From the cell containing the given text, extract its center point as [X, Y] coordinate. 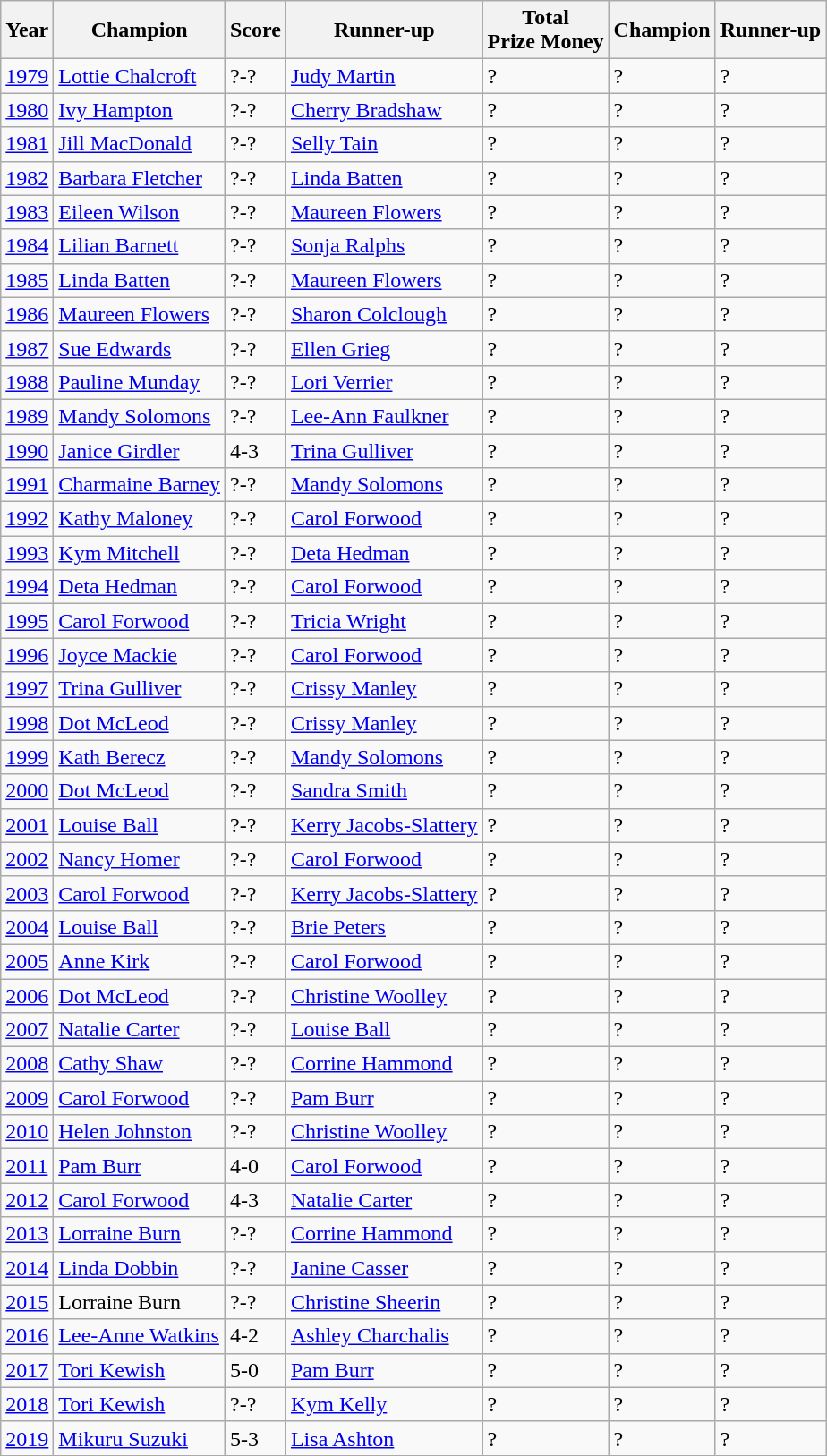
2016 [27, 1336]
Charmaine Barney [140, 485]
1979 [27, 76]
Helen Johnston [140, 1132]
Lilian Barnett [140, 246]
Score [255, 30]
1994 [27, 587]
2019 [27, 1438]
Year [27, 30]
1995 [27, 621]
Jill MacDonald [140, 144]
Janice Girdler [140, 450]
Sue Edwards [140, 348]
2005 [27, 961]
1981 [27, 144]
1997 [27, 689]
Ivy Hampton [140, 110]
Lottie Chalcroft [140, 76]
Barbara Fletcher [140, 178]
1992 [27, 519]
1988 [27, 382]
1989 [27, 416]
1990 [27, 450]
4-0 [255, 1166]
2001 [27, 825]
Sandra Smith [384, 791]
Lisa Ashton [384, 1438]
1991 [27, 485]
Pauline Munday [140, 382]
Tricia Wright [384, 621]
Ellen Grieg [384, 348]
2014 [27, 1268]
2011 [27, 1166]
2009 [27, 1098]
Sonja Ralphs [384, 246]
1986 [27, 314]
Judy Martin [384, 76]
1998 [27, 723]
2012 [27, 1200]
1993 [27, 553]
Kathy Maloney [140, 519]
1984 [27, 246]
1983 [27, 212]
Ashley Charchalis [384, 1336]
2010 [27, 1132]
Mikuru Suzuki [140, 1438]
Brie Peters [384, 927]
Kath Berecz [140, 757]
2006 [27, 996]
1980 [27, 110]
5-0 [255, 1370]
Selly Tain [384, 144]
Kym Kelly [384, 1404]
Kym Mitchell [140, 553]
1987 [27, 348]
Janine Casser [384, 1268]
Sharon Colclough [384, 314]
TotalPrize Money [546, 30]
2003 [27, 893]
Nancy Homer [140, 859]
Anne Kirk [140, 961]
5-3 [255, 1438]
2008 [27, 1064]
2007 [27, 1030]
Christine Sheerin [384, 1302]
2002 [27, 859]
2015 [27, 1302]
1982 [27, 178]
1996 [27, 655]
Cathy Shaw [140, 1064]
Lee-Anne Watkins [140, 1336]
Cherry Bradshaw [384, 110]
Lori Verrier [384, 382]
Joyce Mackie [140, 655]
1985 [27, 280]
Eileen Wilson [140, 212]
2013 [27, 1234]
2018 [27, 1404]
2004 [27, 927]
2000 [27, 791]
Linda Dobbin [140, 1268]
1999 [27, 757]
2017 [27, 1370]
4-2 [255, 1336]
Lee-Ann Faulkner [384, 416]
